Extract the [X, Y] coordinate from the center of the cell holding the provided text.  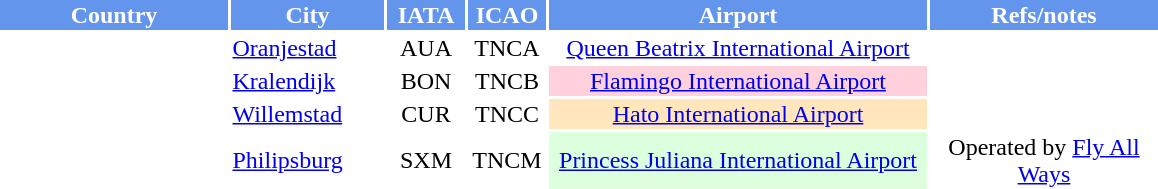
CUR [426, 114]
Philipsburg [308, 160]
Flamingo International Airport [738, 81]
Refs/notes [1044, 15]
TNCC [507, 114]
TNCB [507, 81]
Kralendijk [308, 81]
Operated by Fly All Ways [1044, 160]
IATA [426, 15]
AUA [426, 48]
TNCM [507, 160]
City [308, 15]
Hato International Airport [738, 114]
Queen Beatrix International Airport [738, 48]
Oranjestad [308, 48]
Country [114, 15]
TNCA [507, 48]
Princess Juliana International Airport [738, 160]
Airport [738, 15]
Willemstad [308, 114]
SXM [426, 160]
ICAO [507, 15]
BON [426, 81]
